From the cell containing the given text, extract its center point as [X, Y] coordinate. 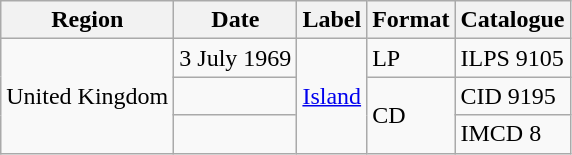
CD [411, 115]
Region [88, 20]
IMCD 8 [512, 134]
3 July 1969 [236, 58]
Format [411, 20]
Date [236, 20]
ILPS 9105 [512, 58]
Catalogue [512, 20]
Label [332, 20]
Island [332, 96]
United Kingdom [88, 96]
CID 9195 [512, 96]
LP [411, 58]
